For the text-containing cell, return its midpoint in [X, Y] coordinate format. 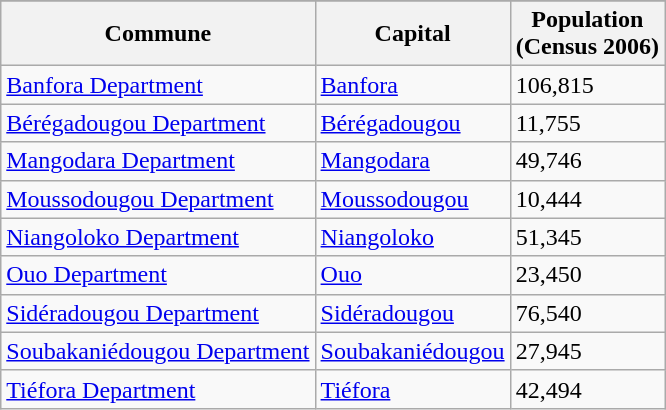
Moussodougou [412, 199]
23,450 [587, 275]
Sidéradougou [412, 313]
Mangodara [412, 161]
Mangodara Department [158, 161]
Ouo [412, 275]
Tiéfora Department [158, 389]
42,494 [587, 389]
Ouo Department [158, 275]
106,815 [587, 85]
Capital [412, 34]
76,540 [587, 313]
Bérégadougou [412, 123]
Niangoloko Department [158, 237]
Soubakaniédougou Department [158, 351]
Sidéradougou Department [158, 313]
27,945 [587, 351]
11,755 [587, 123]
10,444 [587, 199]
Moussodougou Department [158, 199]
Banfora Department [158, 85]
Banfora [412, 85]
51,345 [587, 237]
Bérégadougou Department [158, 123]
Soubakaniédougou [412, 351]
Population(Census 2006) [587, 34]
49,746 [587, 161]
Tiéfora [412, 389]
Commune [158, 34]
Niangoloko [412, 237]
